Scan for the cell matching the given text and deliver its [x, y] coordinate at center. 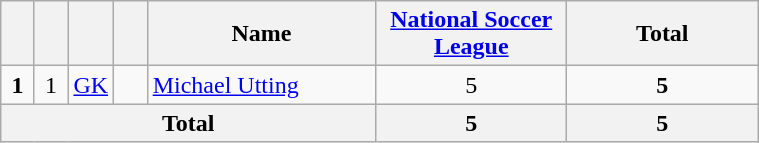
Michael Utting [262, 85]
GK [91, 85]
Name [262, 34]
National Soccer League [472, 34]
